Scan for the cell matching the given text and deliver its [X, Y] coordinate at center. 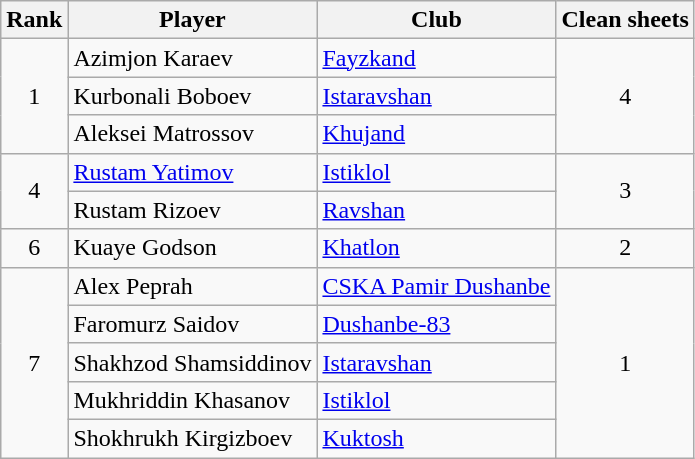
Shokhrukh Kirgizboev [192, 438]
6 [34, 248]
Rustam Yatimov [192, 172]
Fayzkand [436, 58]
Rustam Rizoev [192, 210]
Rank [34, 20]
Clean sheets [625, 20]
Alex Peprah [192, 286]
Dushanbe-83 [436, 324]
2 [625, 248]
Kuaye Godson [192, 248]
3 [625, 191]
7 [34, 362]
Aleksei Matrossov [192, 134]
Faromurz Saidov [192, 324]
Khatlon [436, 248]
Mukhriddin Khasanov [192, 400]
Club [436, 20]
CSKA Pamir Dushanbe [436, 286]
Kuktosh [436, 438]
Ravshan [436, 210]
Kurbonali Boboev [192, 96]
Khujand [436, 134]
Azimjon Karaev [192, 58]
Player [192, 20]
Shakhzod Shamsiddinov [192, 362]
